Return [x, y] of the center of cell containing provided text 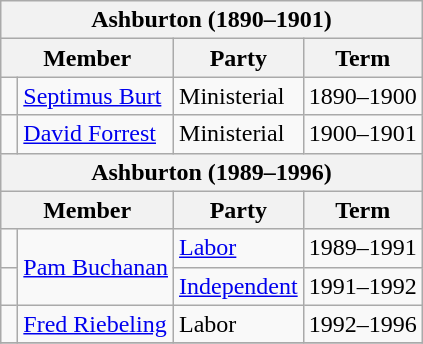
David Forrest [96, 134]
Septimus Burt [96, 96]
1991–1992 [362, 286]
Fred Riebeling [96, 324]
1900–1901 [362, 134]
Pam Buchanan [96, 267]
Independent [239, 286]
1992–1996 [362, 324]
Ashburton (1989–1996) [212, 172]
1989–1991 [362, 248]
1890–1900 [362, 96]
Ashburton (1890–1901) [212, 20]
